Capture the cell that displays the provided text and extract its [x, y] central coordinate. 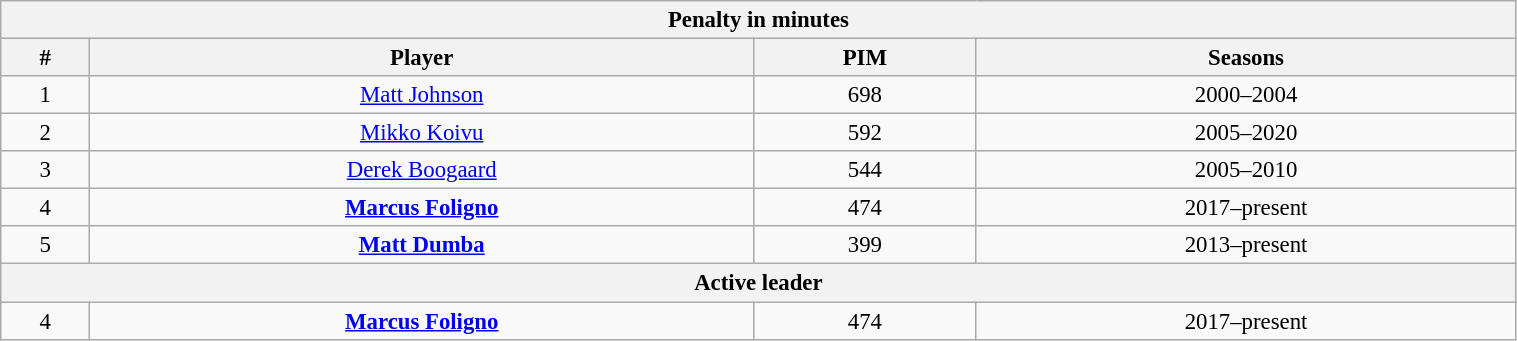
Penalty in minutes [758, 20]
Matt Johnson [422, 95]
698 [865, 95]
Mikko Koivu [422, 133]
2005–2010 [1246, 170]
544 [865, 170]
Active leader [758, 283]
Derek Boogaard [422, 170]
592 [865, 133]
2013–present [1246, 245]
# [46, 58]
2000–2004 [1246, 95]
Player [422, 58]
Seasons [1246, 58]
5 [46, 245]
3 [46, 170]
PIM [865, 58]
399 [865, 245]
Matt Dumba [422, 245]
2 [46, 133]
2005–2020 [1246, 133]
1 [46, 95]
